Identify which cell holds the provided text, then report its [x, y] central coordinate. 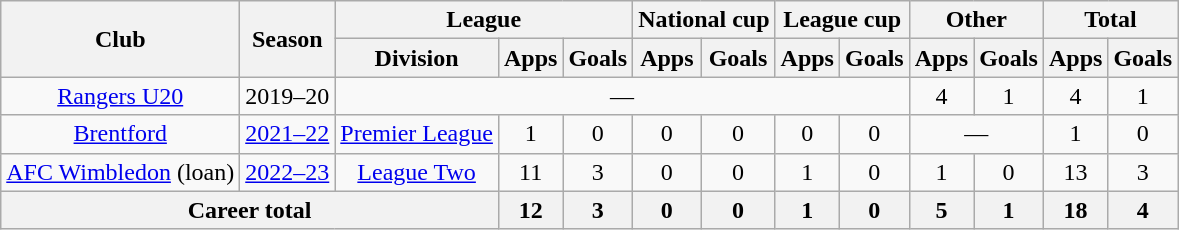
2022–23 [288, 172]
2019–20 [288, 96]
League [484, 20]
Career total [250, 210]
2021–22 [288, 134]
13 [1075, 172]
Season [288, 39]
League Two [417, 172]
Premier League [417, 134]
Division [417, 58]
AFC Wimbledon (loan) [120, 172]
National cup [704, 20]
Club [120, 39]
Total [1110, 20]
12 [530, 210]
5 [941, 210]
Rangers U20 [120, 96]
18 [1075, 210]
Other [976, 20]
League cup [842, 20]
Brentford [120, 134]
11 [530, 172]
